Pinpoint the cell where the given text exists, returning its (x, y) midpoint coordinate. 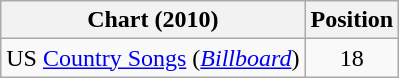
18 (352, 58)
Position (352, 20)
US Country Songs (Billboard) (153, 58)
Chart (2010) (153, 20)
